Return [X, Y] of the center of cell containing provided text 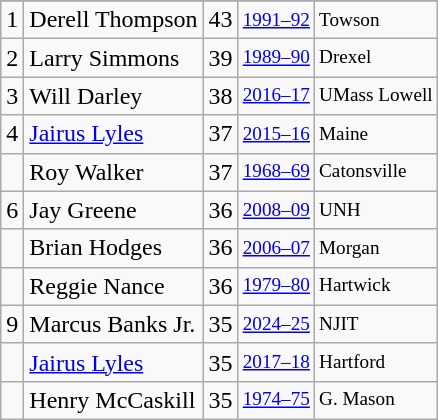
3 [12, 96]
Will Darley [114, 96]
1968–69 [276, 172]
1 [12, 20]
43 [220, 20]
Roy Walker [114, 172]
Marcus Banks Jr. [114, 324]
2008–09 [276, 210]
Maine [376, 134]
UMass Lowell [376, 96]
Derell Thompson [114, 20]
Hartford [376, 362]
Larry Simmons [114, 58]
Henry McCaskill [114, 400]
G. Mason [376, 400]
2015–16 [276, 134]
2 [12, 58]
9 [12, 324]
2006–07 [276, 248]
UNH [376, 210]
Catonsville [376, 172]
2016–17 [276, 96]
Brian Hodges [114, 248]
Reggie Nance [114, 286]
1979–80 [276, 286]
Towson [376, 20]
Morgan [376, 248]
1989–90 [276, 58]
39 [220, 58]
Hartwick [376, 286]
4 [12, 134]
38 [220, 96]
1974–75 [276, 400]
Drexel [376, 58]
Jay Greene [114, 210]
6 [12, 210]
2024–25 [276, 324]
NJIT [376, 324]
1991–92 [276, 20]
2017–18 [276, 362]
